Return [x, y] of the center of cell containing provided text 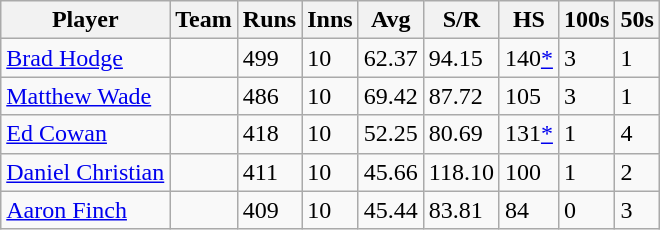
80.69 [461, 134]
Runs [269, 20]
131* [528, 134]
Matthew Wade [86, 96]
94.15 [461, 58]
Player [86, 20]
140* [528, 58]
52.25 [390, 134]
499 [269, 58]
62.37 [390, 58]
100 [528, 172]
HS [528, 20]
4 [637, 134]
409 [269, 210]
45.66 [390, 172]
87.72 [461, 96]
486 [269, 96]
105 [528, 96]
Aaron Finch [86, 210]
Avg [390, 20]
45.44 [390, 210]
418 [269, 134]
Daniel Christian [86, 172]
S/R [461, 20]
Ed Cowan [86, 134]
100s [586, 20]
84 [528, 210]
0 [586, 210]
Brad Hodge [86, 58]
Team [204, 20]
411 [269, 172]
69.42 [390, 96]
118.10 [461, 172]
Inns [330, 20]
2 [637, 172]
50s [637, 20]
83.81 [461, 210]
